Provide the [X, Y] coordinate of the cell's center where the given text is located.  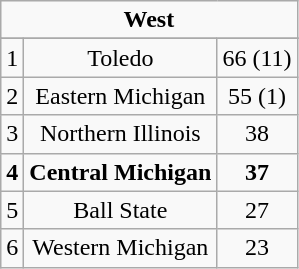
Ball State [120, 210]
5 [12, 210]
27 [257, 210]
6 [12, 248]
55 (1) [257, 96]
2 [12, 96]
4 [12, 172]
37 [257, 172]
Central Michigan [120, 172]
66 (11) [257, 58]
West [149, 20]
Toledo [120, 58]
Eastern Michigan [120, 96]
Northern Illinois [120, 134]
38 [257, 134]
3 [12, 134]
23 [257, 248]
Western Michigan [120, 248]
1 [12, 58]
